Capture the cell that displays the provided text and extract its [X, Y] central coordinate. 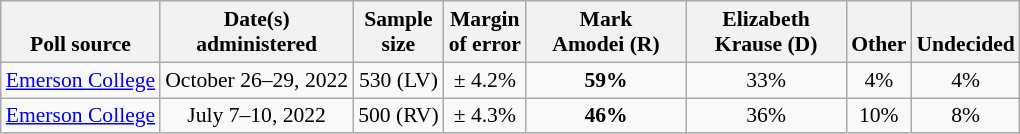
July 7–10, 2022 [256, 116]
530 (LV) [398, 80]
October 26–29, 2022 [256, 80]
46% [606, 116]
36% [766, 116]
Poll source [80, 32]
± 4.2% [485, 80]
Samplesize [398, 32]
Other [878, 32]
10% [878, 116]
33% [766, 80]
Marginof error [485, 32]
MarkAmodei (R) [606, 32]
8% [965, 116]
500 (RV) [398, 116]
59% [606, 80]
ElizabethKrause (D) [766, 32]
± 4.3% [485, 116]
Date(s)administered [256, 32]
Undecided [965, 32]
